Output the [X, Y] coordinate of the center of the cell containing the given text.  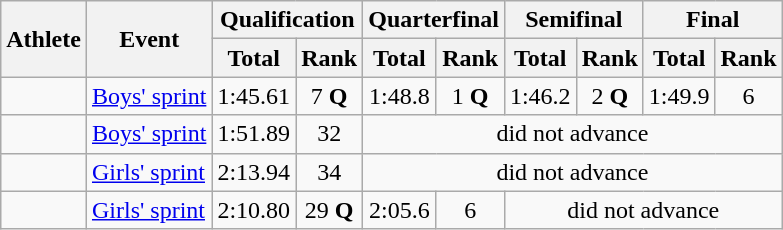
1:49.9 [679, 96]
Athlete [44, 39]
32 [330, 134]
Semifinal [574, 20]
Quarterfinal [434, 20]
Event [148, 39]
2:05.6 [400, 210]
2:13.94 [254, 172]
1 Q [470, 96]
Qualification [288, 20]
1:46.2 [540, 96]
29 Q [330, 210]
7 Q [330, 96]
34 [330, 172]
Final [712, 20]
1:51.89 [254, 134]
1:45.61 [254, 96]
2:10.80 [254, 210]
1:48.8 [400, 96]
2 Q [610, 96]
